Identify which cell holds the provided text, then report its (x, y) central coordinate. 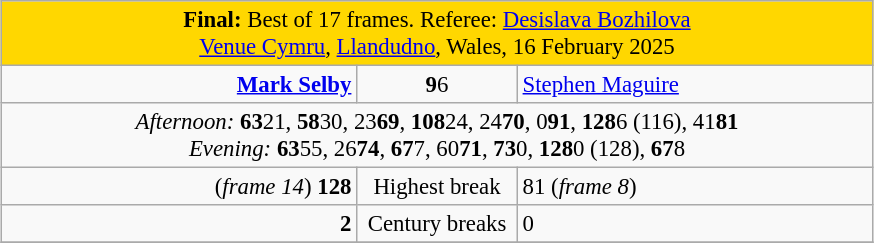
Century breaks (438, 224)
(frame 14) 128 (179, 187)
Highest break (438, 187)
81 (frame 8) (695, 187)
Mark Selby (179, 85)
96 (438, 85)
0 (695, 224)
Stephen Maguire (695, 85)
Final: Best of 17 frames. Referee: Desislava BozhilovaVenue Cymru, Llandudno, Wales, 16 February 2025 (437, 34)
2 (179, 224)
Afternoon: 6321, 5830, 2369, 10824, 2470, 091, 1286 (116), 4181Evening: 6355, 2674, 677, 6071, 730, 1280 (128), 678 (437, 136)
